Identify which cell holds the provided text, then report its [X, Y] central coordinate. 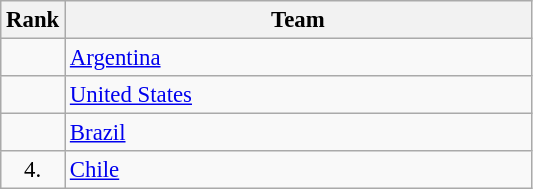
Team [298, 20]
Brazil [298, 133]
Rank [33, 20]
United States [298, 95]
Argentina [298, 58]
Chile [298, 170]
4. [33, 170]
